For the text-containing cell, return its midpoint in [x, y] coordinate format. 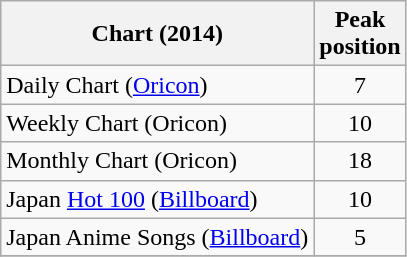
7 [360, 85]
18 [360, 161]
Daily Chart (Oricon) [158, 85]
Weekly Chart (Oricon) [158, 123]
Japan Hot 100 (Billboard) [158, 199]
Japan Anime Songs (Billboard) [158, 237]
5 [360, 237]
Peakposition [360, 34]
Monthly Chart (Oricon) [158, 161]
Chart (2014) [158, 34]
